Provide the (X, Y) coordinate of the cell's center where the given text is located.  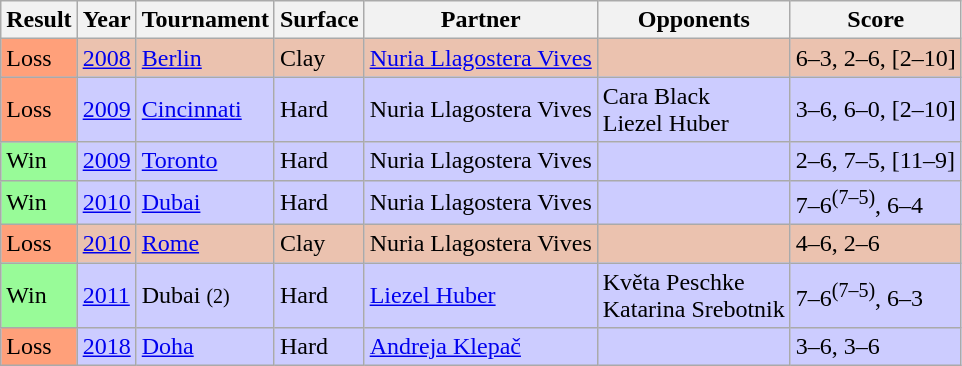
Cincinnati (205, 110)
2018 (106, 347)
Toronto (205, 161)
2008 (106, 58)
Dubai (205, 202)
Liezel Huber (480, 296)
Partner (480, 20)
Year (106, 20)
Rome (205, 244)
Result (39, 20)
Cara Black Liezel Huber (694, 110)
4–6, 2–6 (876, 244)
Dubai (2) (205, 296)
Tournament (205, 20)
6–3, 2–6, [2–10] (876, 58)
Berlin (205, 58)
Opponents (694, 20)
3–6, 3–6 (876, 347)
3–6, 6–0, [2–10] (876, 110)
Květa Peschke Katarina Srebotnik (694, 296)
Andreja Klepač (480, 347)
Surface (319, 20)
Doha (205, 347)
7–6(7–5), 6–3 (876, 296)
Score (876, 20)
2011 (106, 296)
7–6(7–5), 6–4 (876, 202)
2–6, 7–5, [11–9] (876, 161)
